Capture the cell that displays the provided text and extract its (X, Y) central coordinate. 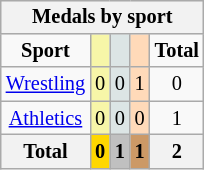
Athletics (46, 118)
Wrestling (46, 84)
2 (177, 152)
Sport (46, 51)
Medals by sport (102, 17)
